Identify which cell holds the provided text, then report its (x, y) central coordinate. 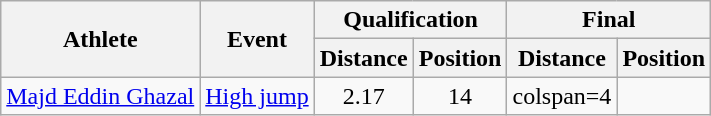
Athlete (100, 39)
colspan=4 (562, 96)
Final (609, 20)
High jump (257, 96)
Majd Eddin Ghazal (100, 96)
2.17 (364, 96)
14 (460, 96)
Qualification (410, 20)
Event (257, 39)
